Output the (x, y) coordinate of the center of the cell containing the given text.  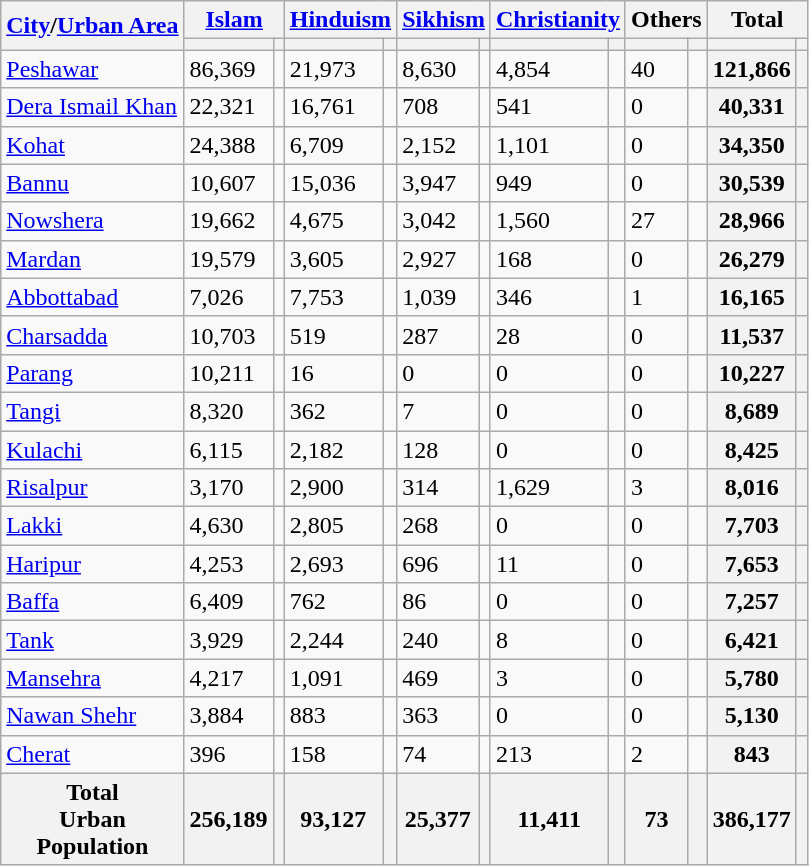
Nawan Shehr (92, 716)
Risalpur (92, 488)
8,320 (228, 411)
Peshawar (92, 69)
121,866 (752, 69)
10,703 (228, 335)
26,279 (752, 259)
2 (656, 754)
28 (549, 335)
541 (549, 107)
3,042 (438, 221)
5,780 (752, 678)
386,177 (752, 819)
93,127 (333, 819)
Tank (92, 640)
Kohat (92, 145)
4,854 (549, 69)
Mardan (92, 259)
7 (438, 411)
7,026 (228, 297)
2,927 (438, 259)
3,929 (228, 640)
15,036 (333, 183)
949 (549, 183)
883 (333, 716)
4,217 (228, 678)
762 (333, 602)
519 (333, 335)
Parang (92, 373)
1,091 (333, 678)
21,973 (333, 69)
Others (666, 20)
73 (656, 819)
843 (752, 754)
158 (333, 754)
22,321 (228, 107)
Christianity (558, 20)
34,350 (752, 145)
Kulachi (92, 449)
1 (656, 297)
19,579 (228, 259)
6,709 (333, 145)
Haripur (92, 564)
396 (228, 754)
5,130 (752, 716)
469 (438, 678)
Islam (234, 20)
Baffa (92, 602)
6,421 (752, 640)
346 (549, 297)
6,409 (228, 602)
4,253 (228, 564)
7,753 (333, 297)
2,693 (333, 564)
Sikhism (444, 20)
86 (438, 602)
Dera Ismail Khan (92, 107)
16 (333, 373)
7,257 (752, 602)
Bannu (92, 183)
7,653 (752, 564)
1,039 (438, 297)
128 (438, 449)
28,966 (752, 221)
2,900 (333, 488)
1,560 (549, 221)
27 (656, 221)
Cherat (92, 754)
24,388 (228, 145)
11,537 (752, 335)
8 (549, 640)
363 (438, 716)
8,689 (752, 411)
74 (438, 754)
11,411 (549, 819)
2,244 (333, 640)
168 (549, 259)
Nowshera (92, 221)
30,539 (752, 183)
240 (438, 640)
Tangi (92, 411)
3,605 (333, 259)
8,630 (438, 69)
2,182 (333, 449)
696 (438, 564)
8,016 (752, 488)
287 (438, 335)
1,629 (549, 488)
3,884 (228, 716)
Total (757, 20)
40 (656, 69)
3,170 (228, 488)
86,369 (228, 69)
2,152 (438, 145)
7,703 (752, 526)
8,425 (752, 449)
213 (549, 754)
TotalUrbanPopulation (92, 819)
10,227 (752, 373)
256,189 (228, 819)
Lakki (92, 526)
Charsadda (92, 335)
708 (438, 107)
40,331 (752, 107)
11 (549, 564)
1,101 (549, 145)
4,675 (333, 221)
314 (438, 488)
2,805 (333, 526)
Mansehra (92, 678)
362 (333, 411)
4,630 (228, 526)
10,211 (228, 373)
City/Urban Area (92, 26)
10,607 (228, 183)
16,761 (333, 107)
16,165 (752, 297)
Hinduism (340, 20)
6,115 (228, 449)
268 (438, 526)
25,377 (438, 819)
19,662 (228, 221)
Abbottabad (92, 297)
3,947 (438, 183)
